From the cell containing the given text, extract its center point as (X, Y) coordinate. 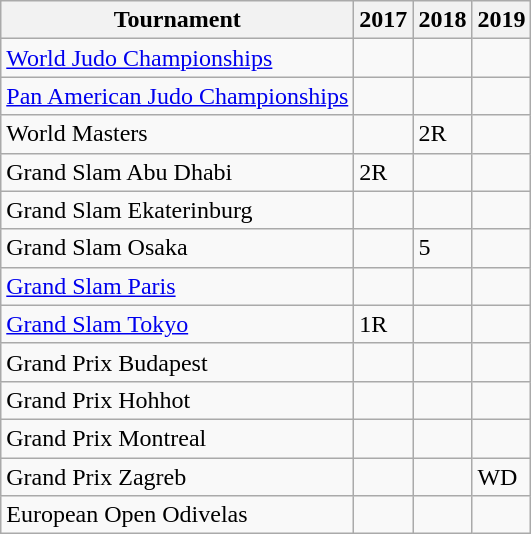
Pan American Judo Championships (178, 96)
1R (384, 324)
Grand Slam Osaka (178, 248)
Tournament (178, 20)
Grand Prix Hohhot (178, 400)
WD (502, 477)
Grand Prix Montreal (178, 438)
European Open Odivelas (178, 515)
2017 (384, 20)
2019 (502, 20)
World Judo Championships (178, 58)
Grand Slam Paris (178, 286)
World Masters (178, 134)
Grand Prix Budapest (178, 362)
5 (442, 248)
Grand Slam Tokyo (178, 324)
Grand Prix Zagreb (178, 477)
Grand Slam Ekaterinburg (178, 210)
Grand Slam Abu Dhabi (178, 172)
2018 (442, 20)
